Search for the cell housing the specified text and yield its [X, Y] center coordinate. 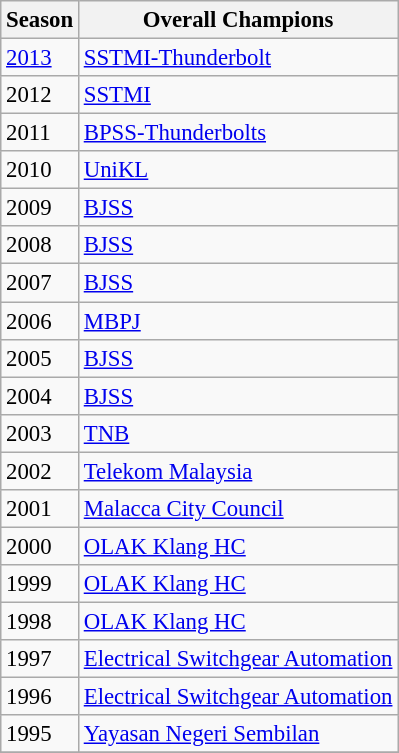
2001 [40, 509]
2009 [40, 208]
2004 [40, 396]
BPSS-Thunderbolts [238, 133]
2012 [40, 95]
2007 [40, 283]
2011 [40, 133]
TNB [238, 433]
UniKL [238, 170]
2002 [40, 471]
Telekom Malaysia [238, 471]
Yayasan Negeri Sembilan [238, 734]
1998 [40, 621]
1996 [40, 697]
2003 [40, 433]
Malacca City Council [238, 509]
2010 [40, 170]
Season [40, 20]
SSTMI [238, 95]
2008 [40, 245]
2000 [40, 546]
1999 [40, 584]
1995 [40, 734]
2005 [40, 358]
1997 [40, 659]
SSTMI-Thunderbolt [238, 58]
2006 [40, 321]
MBPJ [238, 321]
Overall Champions [238, 20]
2013 [40, 58]
